Return the [x, y] coordinate for the center point of the cell that contains the specified text.  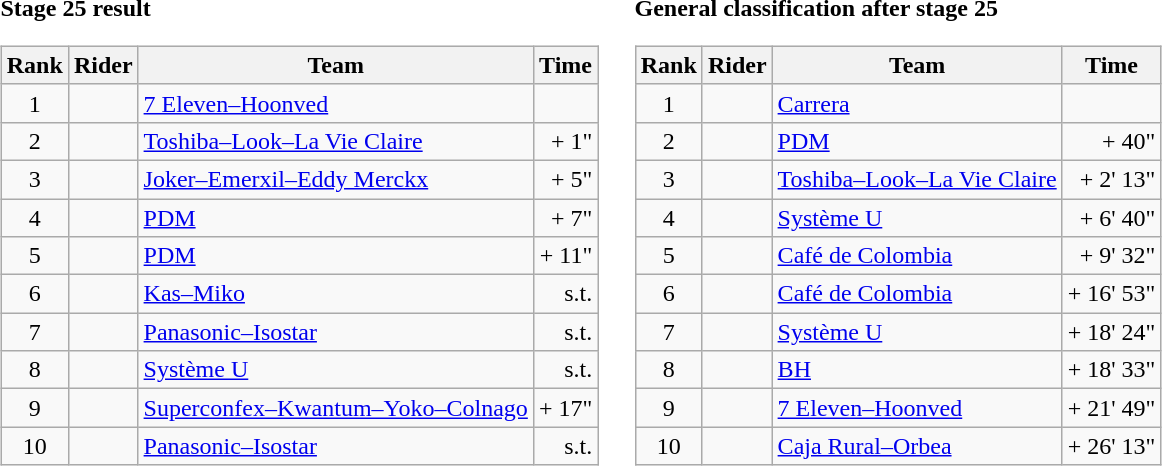
+ 17" [565, 408]
Joker–Emerxil–Eddy Merckx [336, 179]
+ 7" [565, 217]
+ 16' 53" [1112, 294]
BH [917, 370]
Kas–Miko [336, 294]
+ 21' 49" [1112, 408]
+ 40" [1112, 141]
+ 18' 24" [1112, 332]
+ 26' 13" [1112, 446]
+ 11" [565, 256]
+ 5" [565, 179]
+ 2' 13" [1112, 179]
Carrera [917, 103]
Caja Rural–Orbea [917, 446]
+ 6' 40" [1112, 217]
+ 9' 32" [1112, 256]
Superconfex–Kwantum–Yoko–Colnago [336, 408]
+ 18' 33" [1112, 370]
+ 1" [565, 141]
